Provide the [x, y] coordinate of the cell's center where the given text is located.  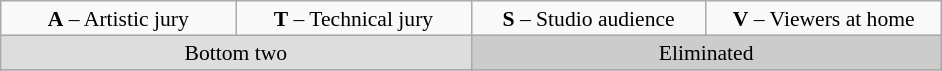
A – Artistic jury [118, 18]
Bottom two [236, 52]
Eliminated [706, 52]
T – Technical jury [354, 18]
V – Viewers at home [824, 18]
S – Studio audience [588, 18]
